Scan for the cell matching the given text and deliver its (X, Y) coordinate at center. 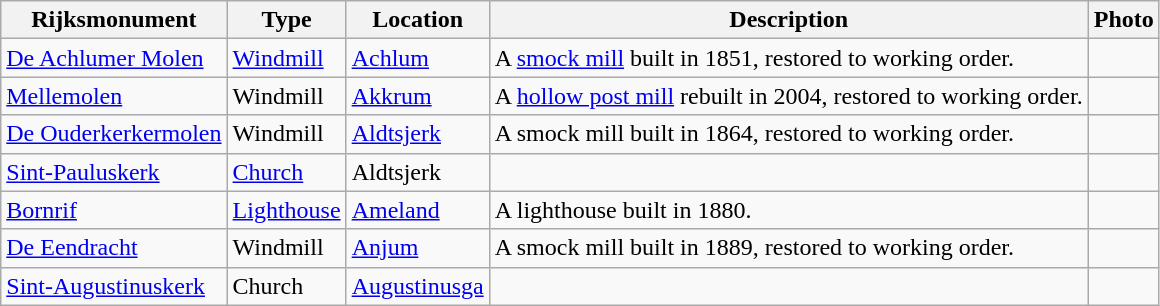
Sint-Augustinuskerk (114, 286)
Rijksmonument (114, 20)
Sint-Pauluskerk (114, 172)
Lighthouse (286, 210)
Mellemolen (114, 96)
Description (788, 20)
Akkrum (418, 96)
De Achlumer Molen (114, 58)
Type (286, 20)
A lighthouse built in 1880. (788, 210)
A smock mill built in 1864, restored to working order. (788, 134)
A smock mill built in 1851, restored to working order. (788, 58)
Ameland (418, 210)
De Eendracht (114, 248)
Location (418, 20)
A smock mill built in 1889, restored to working order. (788, 248)
De Ouderkerkermolen (114, 134)
Anjum (418, 248)
Photo (1124, 20)
Achlum (418, 58)
Bornrif (114, 210)
Augustinusga (418, 286)
A hollow post mill rebuilt in 2004, restored to working order. (788, 96)
